Scan for the cell matching the given text and deliver its (x, y) coordinate at center. 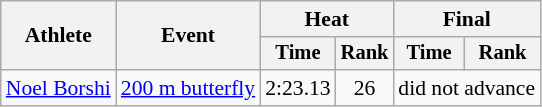
Final (466, 19)
26 (365, 88)
2:23.13 (298, 88)
Event (188, 36)
Heat (326, 19)
Athlete (58, 36)
did not advance (466, 88)
200 m butterfly (188, 88)
Noel Borshi (58, 88)
